Output the (x, y) coordinate of the center of the cell containing the given text.  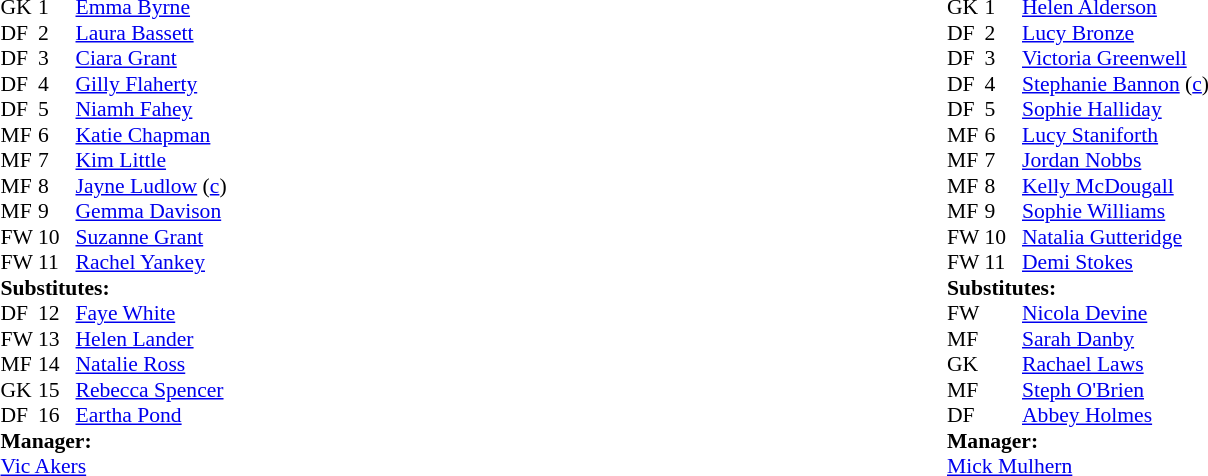
Natalie Ross (152, 365)
Rachel Yankey (152, 263)
Faye White (152, 313)
Ciara Grant (152, 59)
Jayne Ludlow (c) (152, 186)
Kim Little (152, 161)
Suzanne Grant (152, 237)
12 (57, 313)
Katie Chapman (152, 135)
14 (57, 365)
Niamh Fahey (152, 109)
Gemma Davison (152, 211)
13 (57, 339)
15 (57, 390)
Eartha Pond (152, 415)
Helen Lander (152, 339)
Laura Bassett (152, 33)
Gilly Flaherty (152, 84)
Rebecca Spencer (152, 390)
16 (57, 415)
Substitutes: (113, 288)
Manager: (113, 441)
